Output the (X, Y) coordinate of the center of the cell containing the given text.  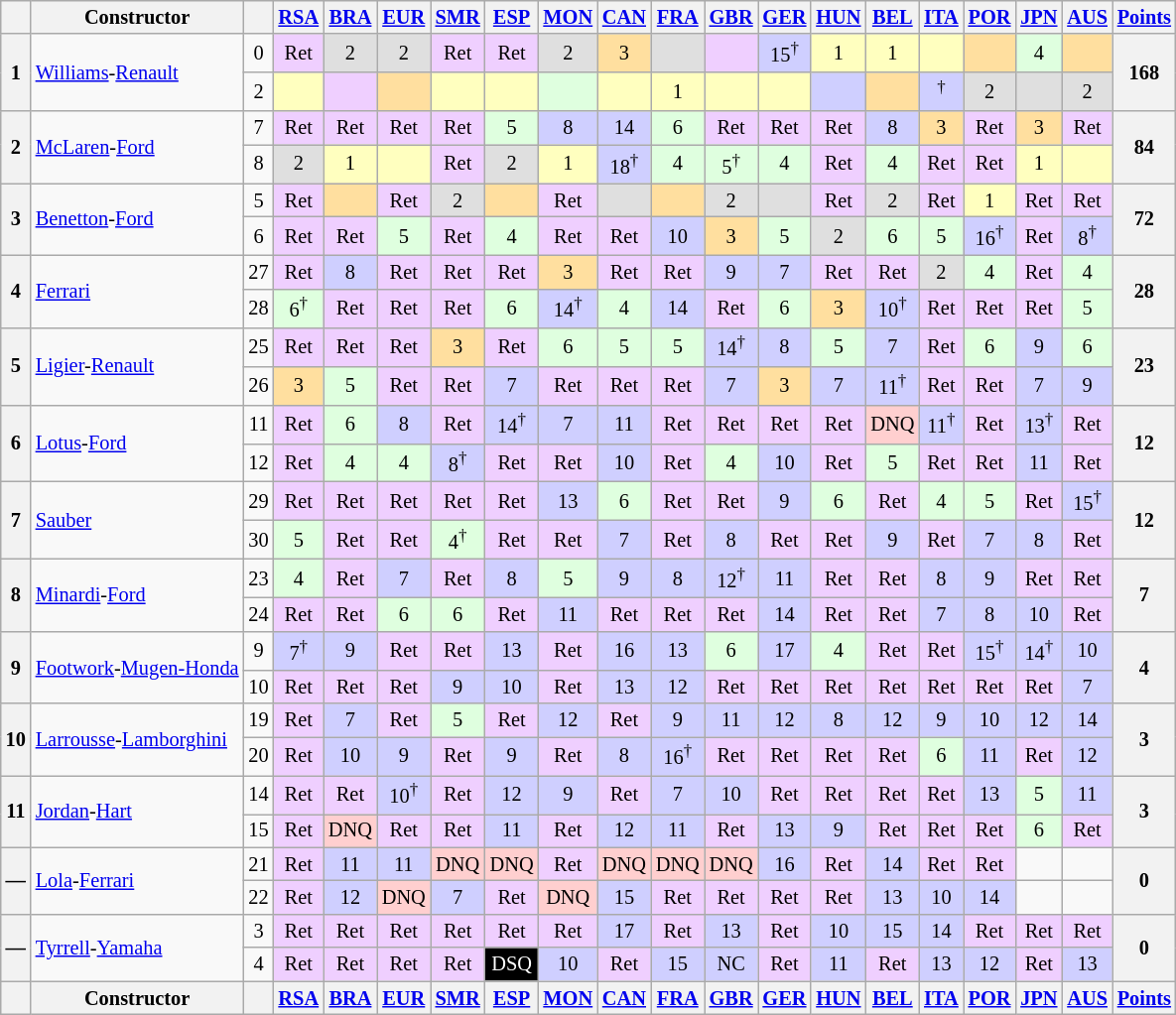
26 (258, 385)
84 (1144, 147)
13† (1038, 425)
Sauber (137, 521)
Williams-Renault (137, 72)
DSQ (512, 964)
4† (458, 540)
McLaren-Ford (137, 147)
Larrousse-Lamborghini (137, 740)
Tyrrell-Yamaha (137, 947)
Footwork-Mugen-Honda (137, 667)
18† (624, 165)
29 (258, 502)
Jordan-Hart (137, 812)
7† (299, 651)
168 (1144, 72)
27 (258, 272)
Lola-Ferrari (137, 881)
30 (258, 540)
19 (258, 720)
12† (731, 577)
21 (258, 864)
Benetton-Ford (137, 220)
† (941, 91)
Ligier-Renault (137, 366)
25 (258, 347)
20 (258, 756)
Lotus-Ford (137, 444)
6† (299, 308)
5† (731, 165)
Minardi-Ford (137, 595)
72 (1144, 220)
24 (258, 614)
Ferrari (137, 292)
22 (258, 898)
NC (731, 964)
